Extract the (x, y) coordinate from the center of the cell holding the provided text.  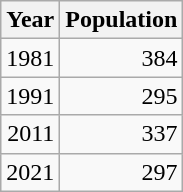
2011 (30, 134)
2021 (30, 172)
297 (122, 172)
337 (122, 134)
384 (122, 58)
1991 (30, 96)
Population (122, 20)
1981 (30, 58)
Year (30, 20)
295 (122, 96)
